Return the (x, y) coordinate for the center point of the cell that contains the specified text.  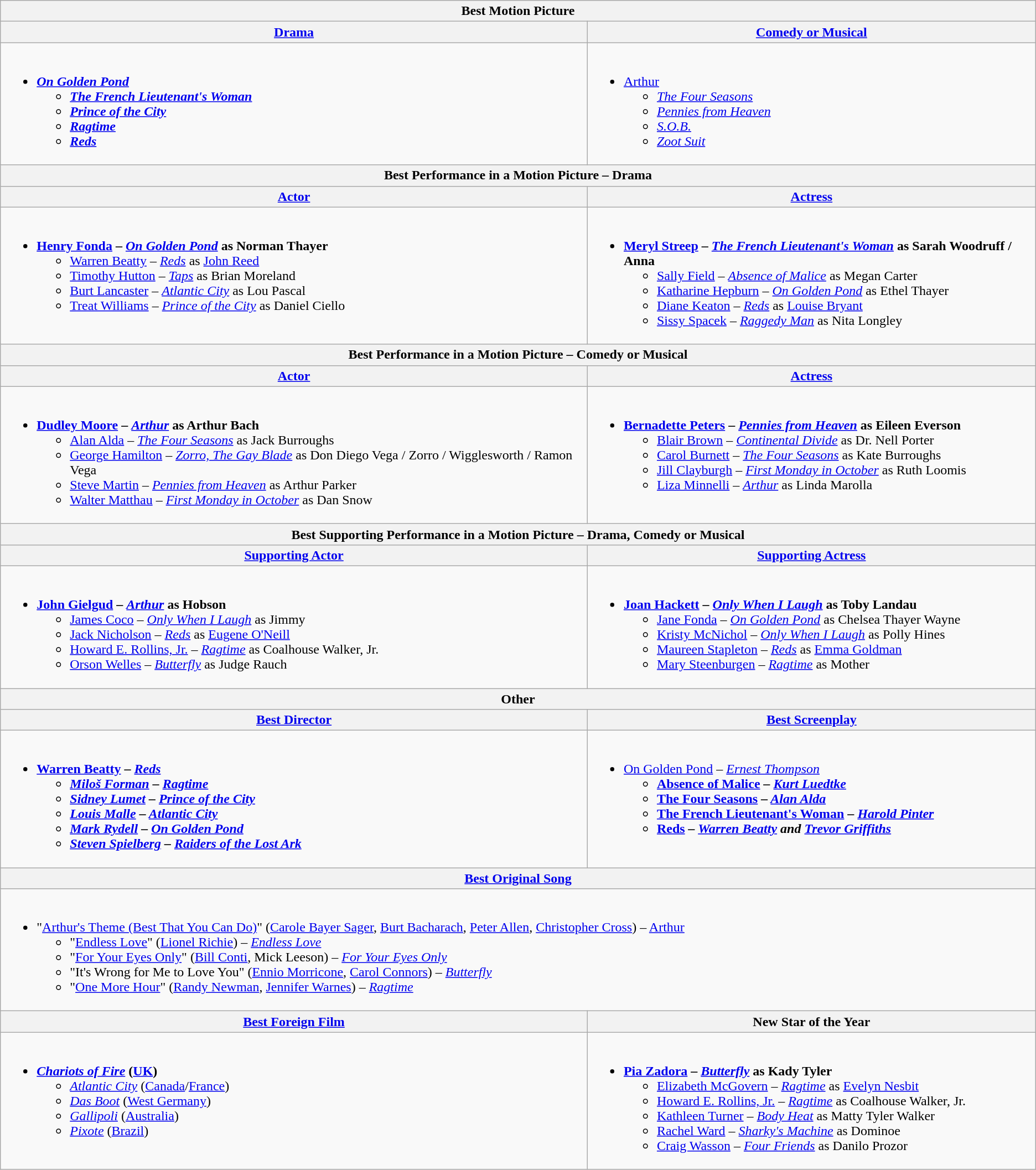
New Star of the Year (811, 1022)
Best Foreign Film (294, 1022)
ArthurThe Four SeasonsPennies from HeavenS.O.B.Zoot Suit (811, 104)
Best Original Song (518, 878)
Supporting Actress (811, 555)
Best Director (294, 720)
Best Motion Picture (518, 11)
Supporting Actor (294, 555)
Best Performance in a Motion Picture – Comedy or Musical (518, 355)
Best Performance in a Motion Picture – Drama (518, 175)
On Golden PondThe French Lieutenant's WomanPrince of the CityRagtimeReds (294, 104)
Other (518, 699)
Chariots of Fire (UK)Atlantic City (Canada/France)Das Boot (West Germany)Gallipoli (Australia)Pixote (Brazil) (294, 1101)
Comedy or Musical (811, 32)
Best Supporting Performance in a Motion Picture – Drama, Comedy or Musical (518, 534)
Drama (294, 32)
Best Screenplay (811, 720)
